Provide the [X, Y] coordinate of the cell's center where the given text is located.  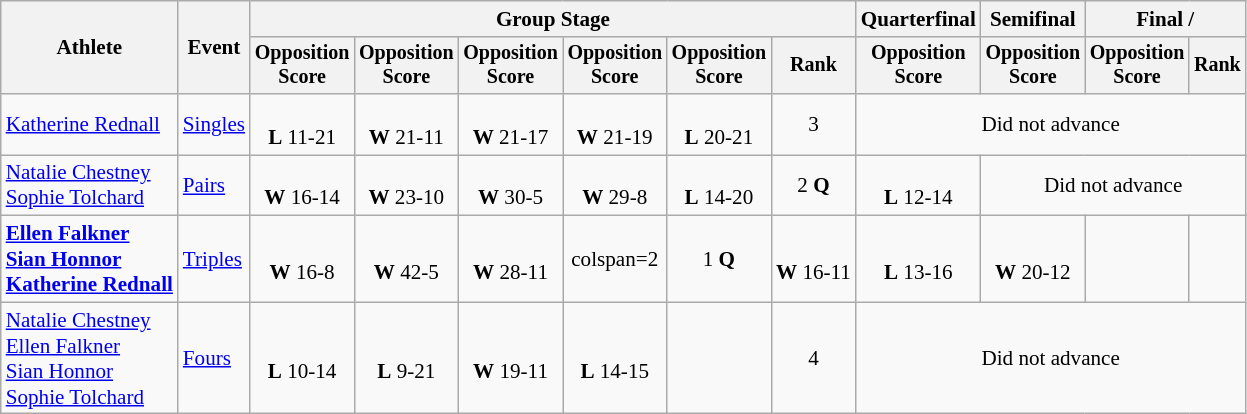
3 [814, 124]
L 14-15 [615, 358]
W 16-8 [302, 259]
L 14-20 [719, 186]
2 Q [814, 186]
W 23-10 [406, 186]
Group Stage [553, 18]
L 9-21 [406, 358]
W 30-5 [510, 186]
Final / [1165, 18]
W 20-12 [1033, 259]
L 10-14 [302, 358]
W 19-11 [510, 358]
W 21-19 [615, 124]
Natalie ChestneyEllen FalknerSian HonnorSophie Tolchard [90, 358]
L 20-21 [719, 124]
W 21-11 [406, 124]
W 29-8 [615, 186]
W 28-11 [510, 259]
Natalie ChestneySophie Tolchard [90, 186]
Triples [214, 259]
W 42-5 [406, 259]
Semifinal [1033, 18]
Quarterfinal [918, 18]
colspan=2 [615, 259]
Katherine Rednall [90, 124]
Fours [214, 358]
L 12-14 [918, 186]
Athlete [90, 48]
L 11-21 [302, 124]
Ellen FalknerSian HonnorKatherine Rednall [90, 259]
4 [814, 358]
Event [214, 48]
W 16-11 [814, 259]
Pairs [214, 186]
L 13-16 [918, 259]
W 16-14 [302, 186]
1 Q [719, 259]
Singles [214, 124]
W 21-17 [510, 124]
